Output the [X, Y] coordinate of the center of the cell containing the given text.  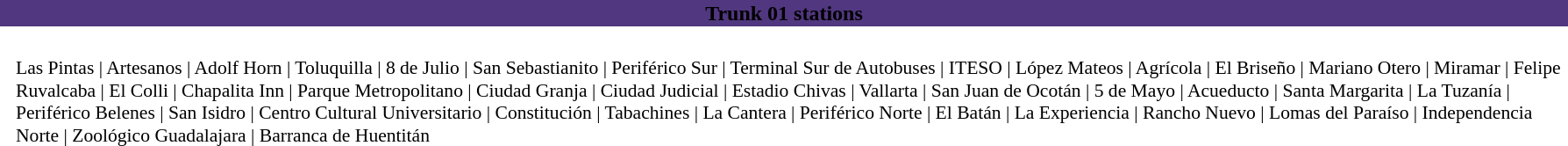
Trunk 01 stations [784, 13]
